From the cell containing the given text, extract its center point as (X, Y) coordinate. 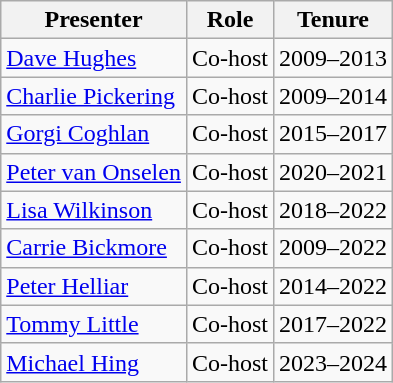
Presenter (94, 20)
Peter van Onselen (94, 172)
Dave Hughes (94, 58)
2009–2014 (332, 96)
Peter Helliar (94, 286)
2009–2022 (332, 248)
Role (230, 20)
Gorgi Coghlan (94, 134)
2009–2013 (332, 58)
2020–2021 (332, 172)
Michael Hing (94, 362)
2018–2022 (332, 210)
2023–2024 (332, 362)
Tommy Little (94, 324)
Carrie Bickmore (94, 248)
2014–2022 (332, 286)
2015–2017 (332, 134)
2017–2022 (332, 324)
Tenure (332, 20)
Lisa Wilkinson (94, 210)
Charlie Pickering (94, 96)
